Identify which cell holds the provided text, then report its [x, y] central coordinate. 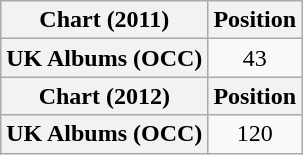
Chart (2011) [104, 20]
Chart (2012) [104, 96]
43 [255, 58]
120 [255, 134]
